Capture the cell that displays the provided text and extract its (x, y) central coordinate. 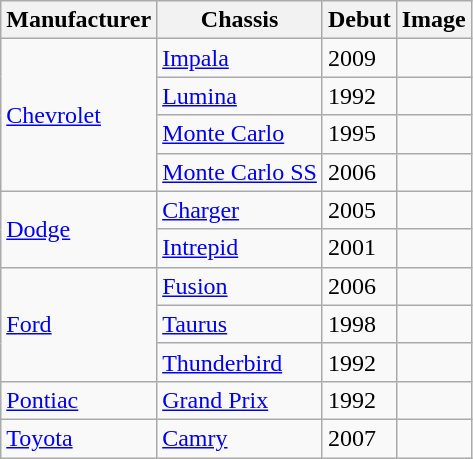
Toyota (79, 438)
Chevrolet (79, 115)
2009 (359, 58)
Debut (359, 20)
Image (434, 20)
Pontiac (79, 400)
Ford (79, 324)
Chassis (240, 20)
Thunderbird (240, 362)
Dodge (79, 229)
Grand Prix (240, 400)
Taurus (240, 324)
Manufacturer (79, 20)
2005 (359, 210)
1995 (359, 134)
Lumina (240, 96)
Charger (240, 210)
Impala (240, 58)
2001 (359, 248)
Camry (240, 438)
Monte Carlo (240, 134)
Fusion (240, 286)
1998 (359, 324)
Monte Carlo SS (240, 172)
2007 (359, 438)
Intrepid (240, 248)
